From the cell containing the given text, extract its center point as (X, Y) coordinate. 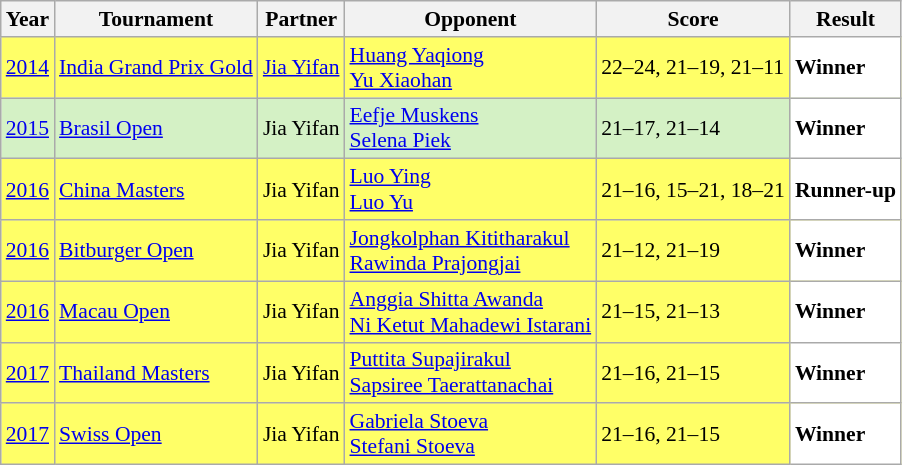
21–16, 15–21, 18–21 (693, 190)
Swiss Open (156, 434)
Brasil Open (156, 128)
Jongkolphan Kititharakul Rawinda Prajongjai (471, 250)
Macau Open (156, 312)
Gabriela Stoeva Stefani Stoeva (471, 434)
Luo Ying Luo Yu (471, 190)
Result (846, 19)
Thailand Masters (156, 372)
2015 (28, 128)
Eefje Muskens Selena Piek (471, 128)
Anggia Shitta Awanda Ni Ketut Mahadewi Istarani (471, 312)
Puttita Supajirakul Sapsiree Taerattanachai (471, 372)
21–12, 21–19 (693, 250)
Huang Yaqiong Yu Xiaohan (471, 68)
Partner (302, 19)
Year (28, 19)
India Grand Prix Gold (156, 68)
22–24, 21–19, 21–11 (693, 68)
Opponent (471, 19)
China Masters (156, 190)
21–17, 21–14 (693, 128)
2014 (28, 68)
Runner-up (846, 190)
Bitburger Open (156, 250)
21–15, 21–13 (693, 312)
Tournament (156, 19)
Score (693, 19)
